Provide the [X, Y] coordinate of the cell's center where the given text is located.  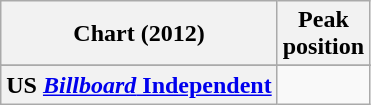
US Billboard Independent [139, 85]
Peakposition [323, 34]
Chart (2012) [139, 34]
